Identify which cell holds the provided text, then report its [X, Y] central coordinate. 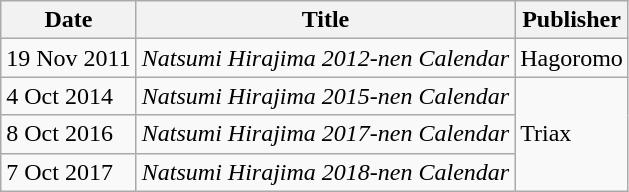
Natsumi Hirajima 2012-nen Calendar [325, 58]
7 Oct 2017 [69, 172]
Hagoromo [572, 58]
19 Nov 2011 [69, 58]
Natsumi Hirajima 2017-nen Calendar [325, 134]
4 Oct 2014 [69, 96]
Natsumi Hirajima 2015-nen Calendar [325, 96]
Date [69, 20]
8 Oct 2016 [69, 134]
Triax [572, 134]
Natsumi Hirajima 2018-nen Calendar [325, 172]
Publisher [572, 20]
Title [325, 20]
